For the text-containing cell, return its midpoint in [x, y] coordinate format. 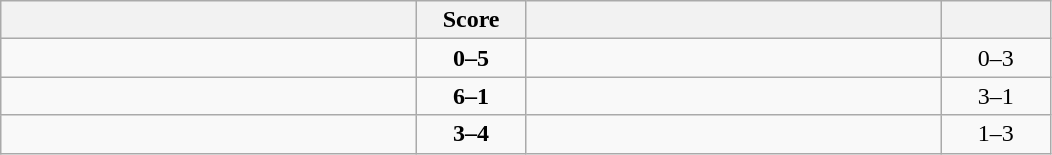
0–3 [996, 58]
0–5 [472, 58]
3–4 [472, 134]
1–3 [996, 134]
Score [472, 20]
3–1 [996, 96]
6–1 [472, 96]
